For the text-containing cell, return its midpoint in (X, Y) coordinate format. 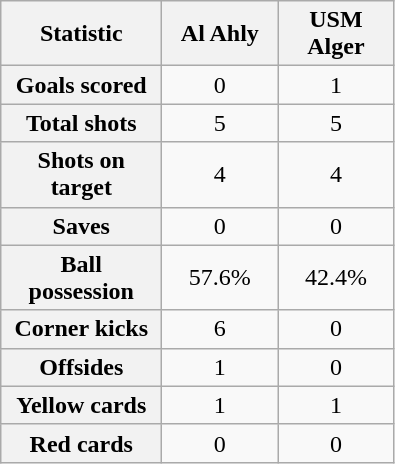
Statistic (82, 34)
Goals scored (82, 85)
Yellow cards (82, 405)
42.4% (336, 278)
Ball possession (82, 278)
Shots on target (82, 174)
Offsides (82, 367)
USM Alger (336, 34)
6 (220, 329)
Saves (82, 226)
Total shots (82, 123)
57.6% (220, 278)
Corner kicks (82, 329)
Al Ahly (220, 34)
Red cards (82, 443)
